Return the (X, Y) coordinate for the center point of the cell that contains the specified text.  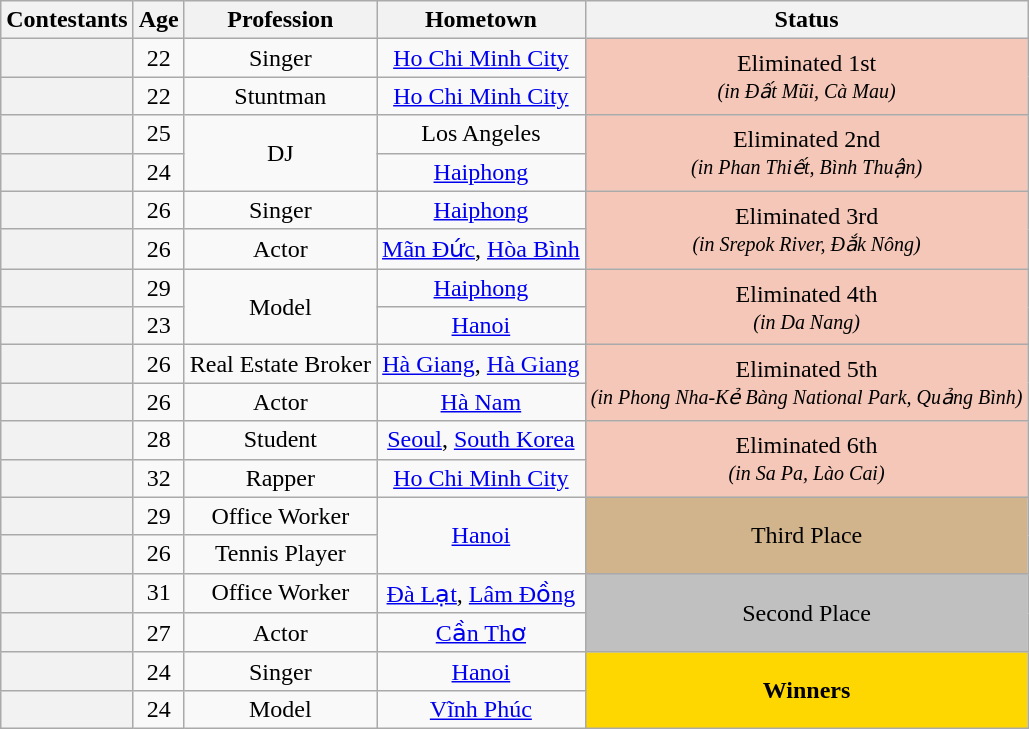
Eliminated 1st(in Đất Mũi, Cà Mau) (806, 77)
Hometown (482, 20)
Eliminated 4th(in Da Nang) (806, 307)
27 (158, 633)
Los Angeles (482, 134)
Eliminated 3rd(in Srepok River, Đắk Nông) (806, 230)
Eliminated 6th(in Sa Pa, Lào Cai) (806, 459)
Seoul, South Korea (482, 440)
Eliminated 5th(in Phong Nha-Kẻ Bàng National Park, Quảng Bình) (806, 383)
Second Place (806, 612)
Hà Nam (482, 402)
Status (806, 20)
Cần Thơ (482, 633)
DJ (280, 153)
Age (158, 20)
Contestants (67, 20)
Student (280, 440)
28 (158, 440)
23 (158, 326)
Eliminated 2nd(in Phan Thiết, Bình Thuận) (806, 153)
Real Estate Broker (280, 364)
Winners (806, 690)
Profession (280, 20)
Hà Giang, Hà Giang (482, 364)
32 (158, 478)
25 (158, 134)
Tennis Player (280, 554)
Vĩnh Phúc (482, 709)
Đà Lạt, Lâm Đồng (482, 593)
Stuntman (280, 96)
Third Place (806, 535)
Rapper (280, 478)
Mãn Đức, Hòa Bình (482, 249)
31 (158, 593)
